Find where the given text appears and provide that cell's center as (X, Y) coordinate. 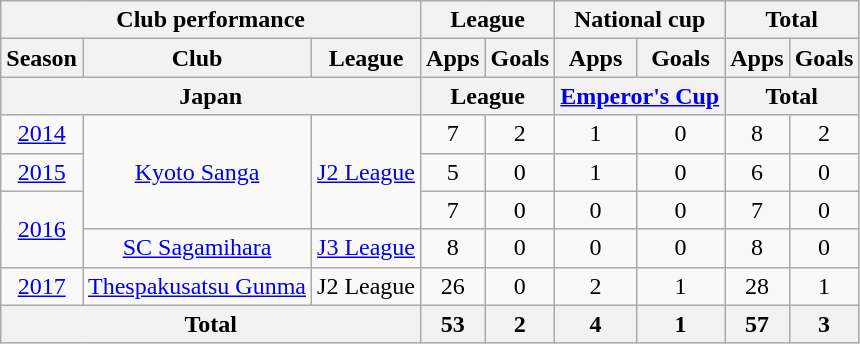
Emperor's Cup (640, 96)
6 (757, 172)
2017 (42, 286)
2016 (42, 229)
Season (42, 58)
National cup (640, 20)
28 (757, 286)
57 (757, 324)
SC Sagamihara (196, 248)
2015 (42, 172)
Club (196, 58)
Club performance (211, 20)
Kyoto Sanga (196, 172)
Thespakusatsu Gunma (196, 286)
5 (453, 172)
53 (453, 324)
2014 (42, 134)
26 (453, 286)
3 (824, 324)
4 (596, 324)
Japan (211, 96)
J3 League (366, 248)
